From the cell containing the given text, extract its center point as (X, Y) coordinate. 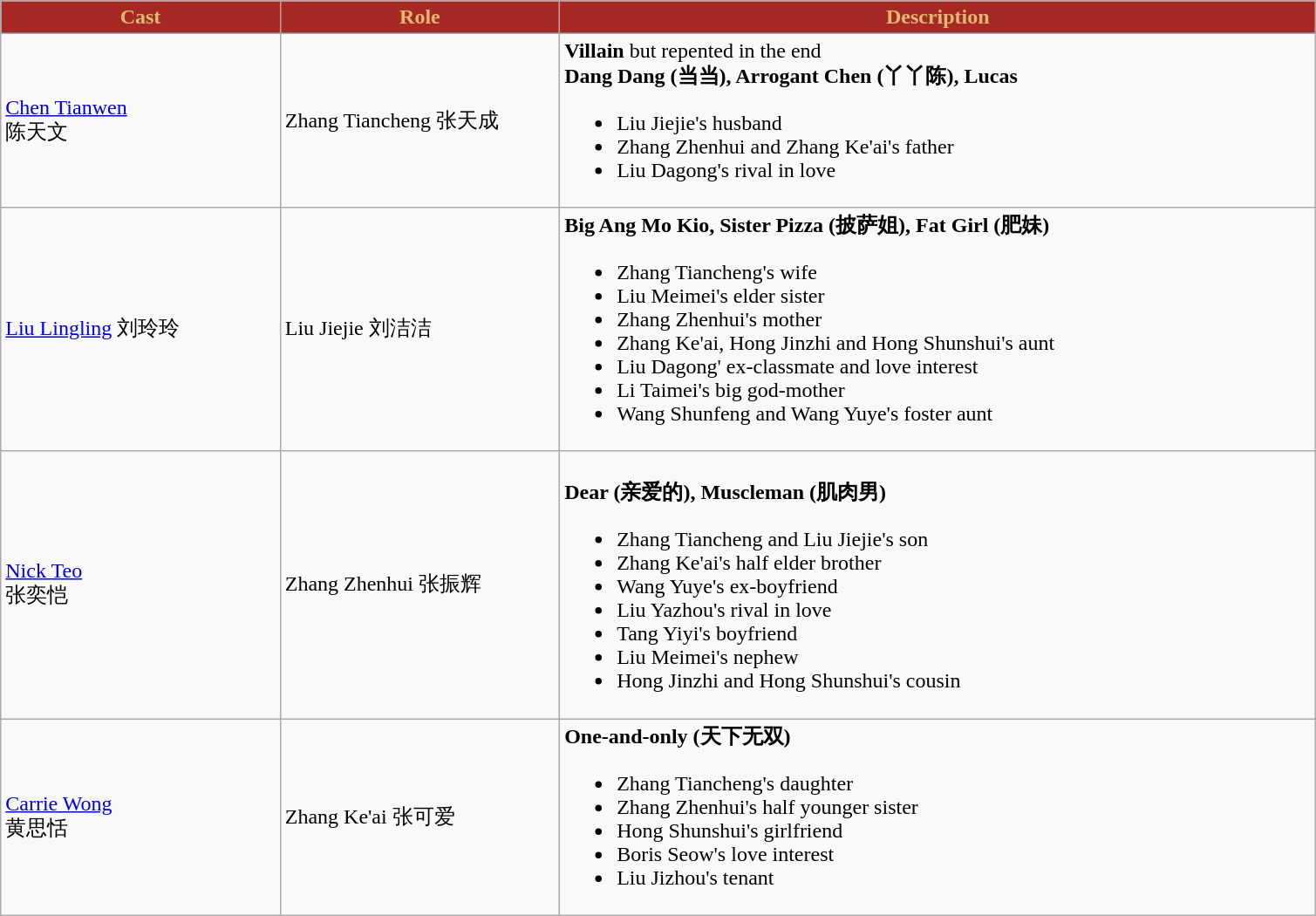
Chen Tianwen陈天文 (140, 120)
Zhang Zhenhui 张振辉 (419, 584)
Carrie Wong黄思恬 (140, 817)
Zhang Tiancheng 张天成 (419, 120)
Role (419, 17)
Zhang Ke'ai 张可爱 (419, 817)
Liu Jiejie 刘洁洁 (419, 329)
Liu Lingling 刘玲玲 (140, 329)
Nick Teo张奕恺 (140, 584)
Description (938, 17)
Cast (140, 17)
